From the cell containing the given text, extract its center point as [X, Y] coordinate. 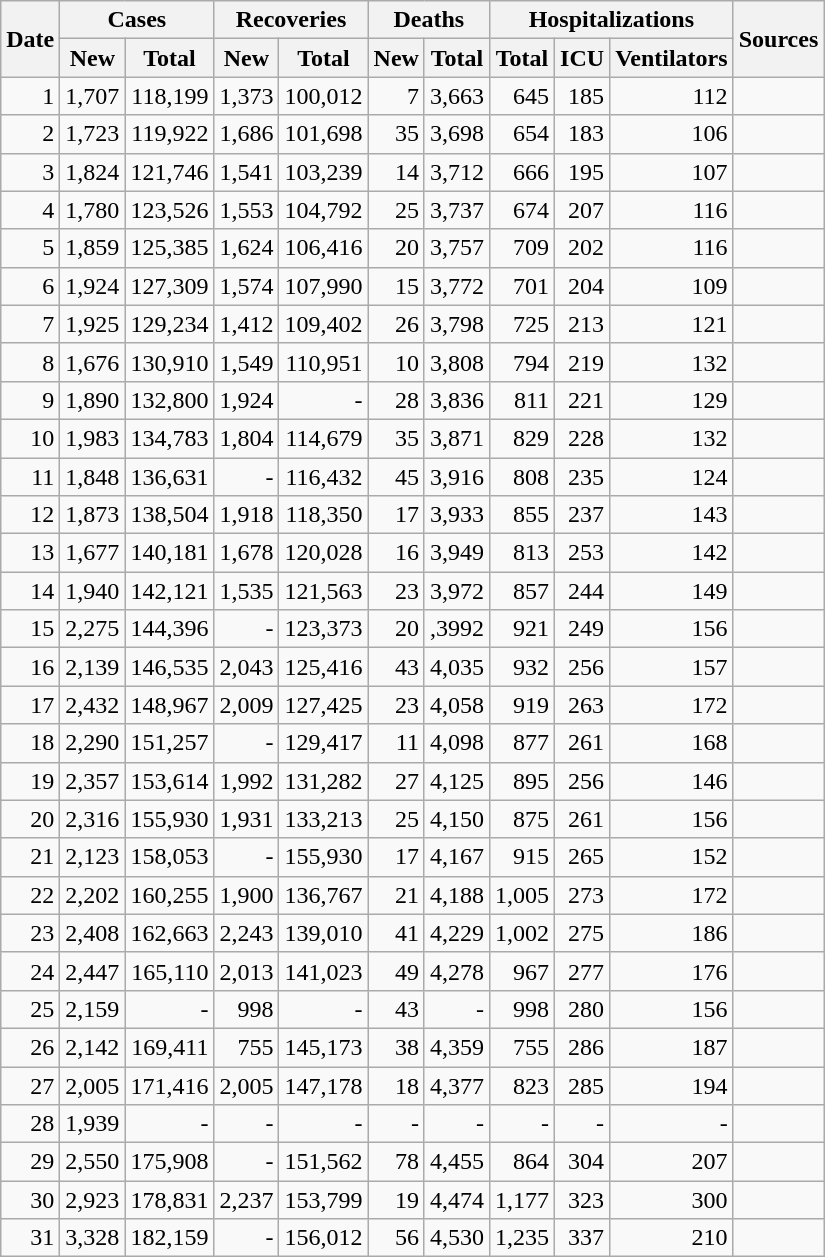
151,562 [324, 1162]
1,804 [246, 438]
136,631 [170, 477]
144,396 [170, 629]
56 [396, 1238]
864 [522, 1162]
235 [582, 477]
237 [582, 515]
794 [522, 362]
185 [582, 96]
175,908 [170, 1162]
1,541 [246, 172]
125,385 [170, 248]
4,359 [456, 1047]
1,678 [246, 553]
3,871 [456, 438]
1 [30, 96]
8 [30, 362]
4,125 [456, 781]
157 [672, 667]
1,002 [522, 933]
1,723 [92, 134]
134,783 [170, 438]
165,110 [170, 971]
2,237 [246, 1200]
138,504 [170, 515]
3,328 [92, 1238]
210 [672, 1238]
104,792 [324, 210]
4 [30, 210]
125,416 [324, 667]
4,167 [456, 857]
30 [30, 1200]
285 [582, 1085]
9 [30, 400]
280 [582, 1009]
149 [672, 591]
142,121 [170, 591]
103,239 [324, 172]
131,282 [324, 781]
1,624 [246, 248]
2,043 [246, 667]
919 [522, 705]
1,177 [522, 1200]
Ventilators [672, 58]
,3992 [456, 629]
118,350 [324, 515]
146 [672, 781]
2,123 [92, 857]
1,824 [92, 172]
3,757 [456, 248]
337 [582, 1238]
151,257 [170, 743]
Recoveries [291, 20]
29 [30, 1162]
139,010 [324, 933]
300 [672, 1200]
114,679 [324, 438]
145,173 [324, 1047]
49 [396, 971]
195 [582, 172]
106,416 [324, 248]
78 [396, 1162]
124 [672, 477]
725 [522, 324]
1,918 [246, 515]
3,798 [456, 324]
2,013 [246, 971]
123,373 [324, 629]
829 [522, 438]
31 [30, 1238]
213 [582, 324]
286 [582, 1047]
4,098 [456, 743]
162,663 [170, 933]
4,278 [456, 971]
1,890 [92, 400]
129,234 [170, 324]
228 [582, 438]
142 [672, 553]
2,275 [92, 629]
146,535 [170, 667]
129,417 [324, 743]
45 [396, 477]
1,005 [522, 895]
1,686 [246, 134]
Hospitalizations [611, 20]
Date [30, 39]
1,780 [92, 210]
24 [30, 971]
2,550 [92, 1162]
2,316 [92, 819]
106 [672, 134]
4,474 [456, 1200]
121,746 [170, 172]
5 [30, 248]
1,992 [246, 781]
1,235 [522, 1238]
1,373 [246, 96]
1,535 [246, 591]
674 [522, 210]
2,159 [92, 1009]
129 [672, 400]
1,931 [246, 819]
249 [582, 629]
2 [30, 134]
221 [582, 400]
1,574 [246, 286]
1,707 [92, 96]
273 [582, 895]
101,698 [324, 134]
6 [30, 286]
1,900 [246, 895]
169,411 [170, 1047]
Cases [137, 20]
127,309 [170, 286]
148,967 [170, 705]
275 [582, 933]
2,923 [92, 1200]
855 [522, 515]
127,425 [324, 705]
183 [582, 134]
304 [582, 1162]
921 [522, 629]
3 [30, 172]
160,255 [170, 895]
168 [672, 743]
107,990 [324, 286]
2,432 [92, 705]
1,873 [92, 515]
915 [522, 857]
178,831 [170, 1200]
666 [522, 172]
156,012 [324, 1238]
277 [582, 971]
147,178 [324, 1085]
3,916 [456, 477]
1,553 [246, 210]
Deaths [428, 20]
253 [582, 553]
116,432 [324, 477]
153,799 [324, 1200]
895 [522, 781]
967 [522, 971]
1,549 [246, 362]
932 [522, 667]
112 [672, 96]
4,229 [456, 933]
1,412 [246, 324]
709 [522, 248]
645 [522, 96]
Sources [778, 39]
4,455 [456, 1162]
1,848 [92, 477]
186 [672, 933]
2,290 [92, 743]
121,563 [324, 591]
4,377 [456, 1085]
140,181 [170, 553]
323 [582, 1200]
ICU [582, 58]
823 [522, 1085]
12 [30, 515]
133,213 [324, 819]
265 [582, 857]
152 [672, 857]
4,058 [456, 705]
3,772 [456, 286]
813 [522, 553]
654 [522, 134]
3,712 [456, 172]
123,526 [170, 210]
875 [522, 819]
143 [672, 515]
877 [522, 743]
3,737 [456, 210]
808 [522, 477]
857 [522, 591]
4,150 [456, 819]
130,910 [170, 362]
100,012 [324, 96]
2,009 [246, 705]
204 [582, 286]
2,447 [92, 971]
2,202 [92, 895]
187 [672, 1047]
107 [672, 172]
2,408 [92, 933]
120,028 [324, 553]
13 [30, 553]
3,808 [456, 362]
136,767 [324, 895]
2,243 [246, 933]
3,698 [456, 134]
22 [30, 895]
182,159 [170, 1238]
2,139 [92, 667]
202 [582, 248]
219 [582, 362]
244 [582, 591]
119,922 [170, 134]
141,023 [324, 971]
3,836 [456, 400]
1,939 [92, 1124]
1,677 [92, 553]
3,933 [456, 515]
38 [396, 1047]
1,859 [92, 248]
263 [582, 705]
3,949 [456, 553]
109,402 [324, 324]
109 [672, 286]
158,053 [170, 857]
2,357 [92, 781]
118,199 [170, 96]
171,416 [170, 1085]
1,983 [92, 438]
701 [522, 286]
176 [672, 971]
3,972 [456, 591]
153,614 [170, 781]
4,530 [456, 1238]
1,676 [92, 362]
121 [672, 324]
110,951 [324, 362]
132,800 [170, 400]
1,940 [92, 591]
4,188 [456, 895]
1,925 [92, 324]
194 [672, 1085]
3,663 [456, 96]
811 [522, 400]
41 [396, 933]
4,035 [456, 667]
2,142 [92, 1047]
